Return (X, Y) of the center of cell containing provided text 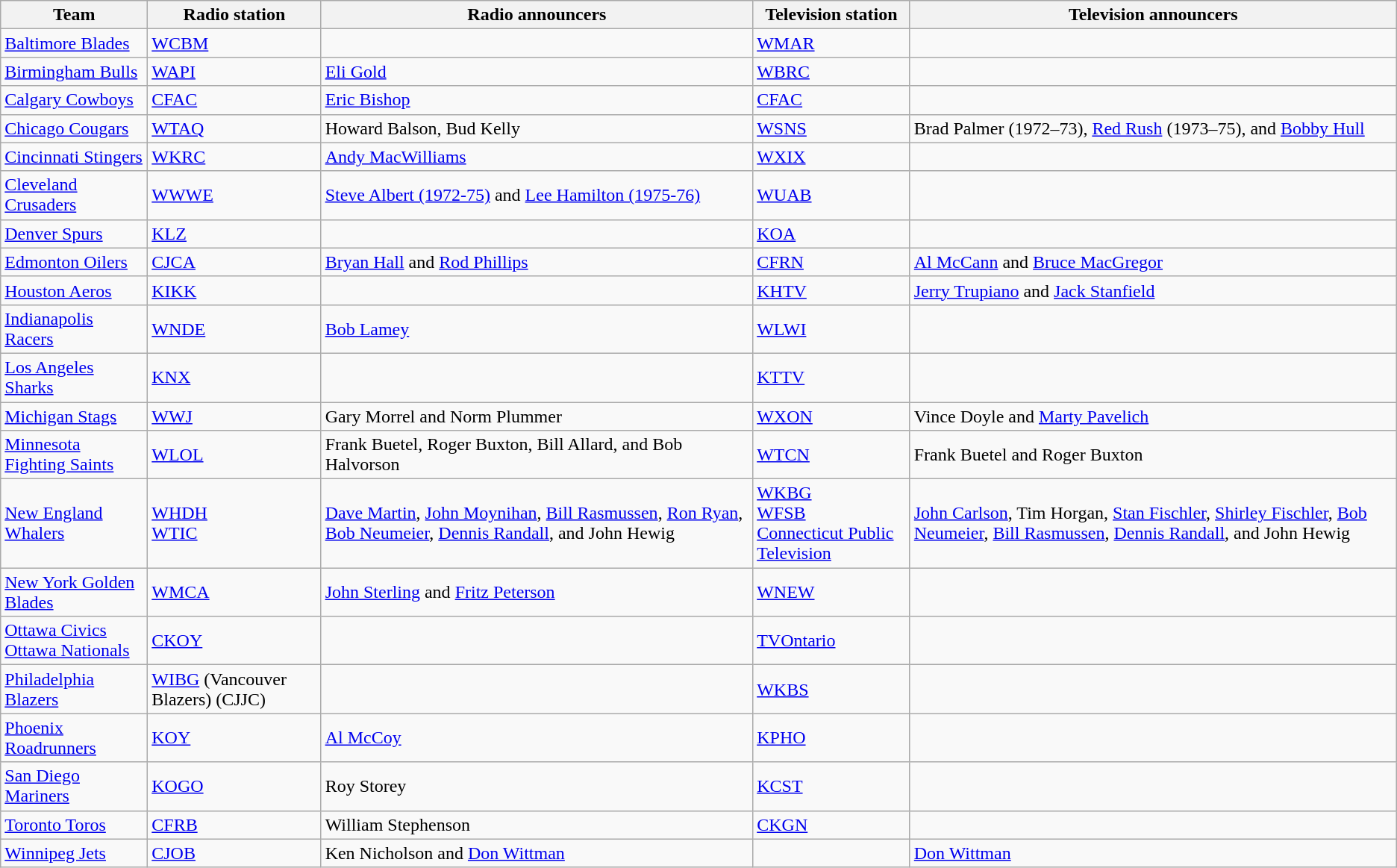
Brad Palmer (1972–73), Red Rush (1973–75), and Bobby Hull (1153, 128)
San Diego Mariners (75, 787)
Calgary Cowboys (75, 100)
Roy Storey (537, 787)
KTTV (831, 378)
KCST (831, 787)
WMCA (234, 593)
Houston Aeros (75, 290)
Baltimore Blades (75, 43)
Toronto Toros (75, 825)
Team (75, 15)
Frank Buetel and Roger Buxton (1153, 455)
Howard Balson, Bud Kelly (537, 128)
New York Golden Blades (75, 593)
CKOY (234, 640)
Birmingham Bulls (75, 72)
Vince Doyle and Marty Pavelich (1153, 416)
WXIX (831, 157)
CFRN (831, 262)
Phoenix Roadrunners (75, 737)
CFRB (234, 825)
WMAR (831, 43)
WCBM (234, 43)
CJOB (234, 853)
Don Wittman (1153, 853)
KNX (234, 378)
KHTV (831, 290)
KOA (831, 234)
Eric Bishop (537, 100)
Chicago Cougars (75, 128)
Eli Gold (537, 72)
WKBGWFSBConnecticut Public Television (831, 524)
Bryan Hall and Rod Phillips (537, 262)
WWWE (234, 196)
WTAQ (234, 128)
KOGO (234, 787)
Los Angeles Sharks (75, 378)
WUAB (831, 196)
WBRC (831, 72)
Radio station (234, 15)
WNEW (831, 593)
Jerry Trupiano and Jack Stanfield (1153, 290)
CJCA (234, 262)
Andy MacWilliams (537, 157)
KIKK (234, 290)
John Sterling and Fritz Peterson (537, 593)
WKBS (831, 690)
Cleveland Crusaders (75, 196)
Radio announcers (537, 15)
CKGN (831, 825)
Denver Spurs (75, 234)
WIBG (Vancouver Blazers) (CJJC) (234, 690)
WNDE (234, 328)
WAPI (234, 72)
Cincinnati Stingers (75, 157)
Television announcers (1153, 15)
William Stephenson (537, 825)
KPHO (831, 737)
TVOntario (831, 640)
Steve Albert (1972-75) and Lee Hamilton (1975-76) (537, 196)
WLOL (234, 455)
Gary Morrel and Norm Plummer (537, 416)
WKRC (234, 157)
KLZ (234, 234)
Al McCoy (537, 737)
Ken Nicholson and Don Wittman (537, 853)
Edmonton Oilers (75, 262)
WLWI (831, 328)
WXON (831, 416)
Bob Lamey (537, 328)
WTCN (831, 455)
Philadelphia Blazers (75, 690)
Al McCann and Bruce MacGregor (1153, 262)
Minnesota Fighting Saints (75, 455)
Dave Martin, John Moynihan, Bill Rasmussen, Ron Ryan, Bob Neumeier, Dennis Randall, and John Hewig (537, 524)
Indianapolis Racers (75, 328)
WWJ (234, 416)
Television station (831, 15)
Winnipeg Jets (75, 853)
KOY (234, 737)
New England Whalers (75, 524)
Frank Buetel, Roger Buxton, Bill Allard, and Bob Halvorson (537, 455)
WSNS (831, 128)
Ottawa CivicsOttawa Nationals (75, 640)
WHDHWTIC (234, 524)
John Carlson, Tim Horgan, Stan Fischler, Shirley Fischler, Bob Neumeier, Bill Rasmussen, Dennis Randall, and John Hewig (1153, 524)
Michigan Stags (75, 416)
